Extract the (x, y) coordinate from the center of the cell holding the provided text.  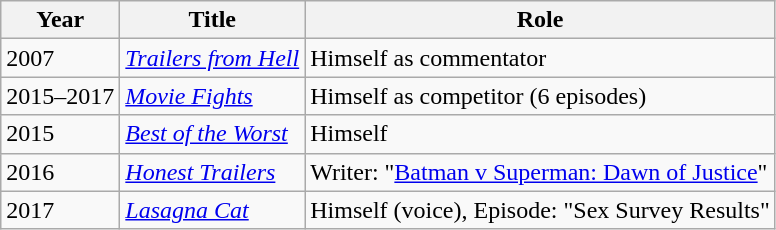
Writer: "Batman v Superman: Dawn of Justice" (540, 172)
Himself (540, 134)
Himself (voice), Episode: "Sex Survey Results" (540, 210)
Best of the Worst (212, 134)
2007 (60, 58)
Role (540, 20)
Title (212, 20)
Movie Fights (212, 96)
Lasagna Cat (212, 210)
Year (60, 20)
2015 (60, 134)
Trailers from Hell (212, 58)
2016 (60, 172)
Himself as competitor (6 episodes) (540, 96)
2017 (60, 210)
Himself as commentator (540, 58)
2015–2017 (60, 96)
Honest Trailers (212, 172)
